Scan for the cell matching the given text and deliver its (X, Y) coordinate at center. 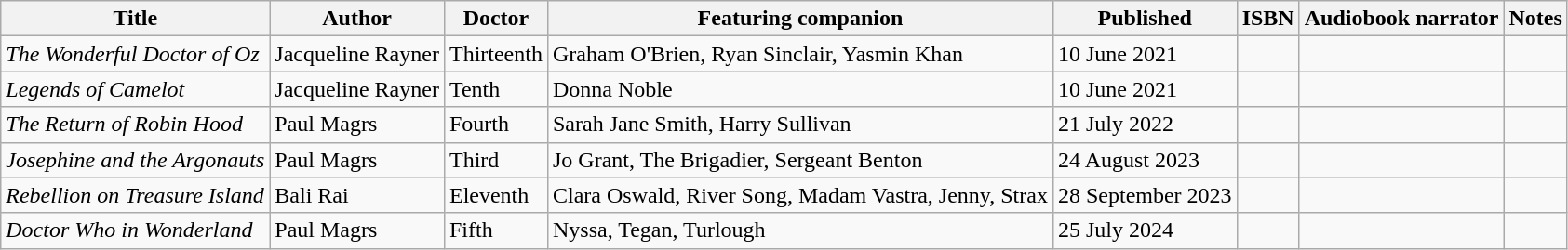
Nyssa, Tegan, Turlough (800, 230)
Featuring companion (800, 19)
Graham O'Brien, Ryan Sinclair, Yasmin Khan (800, 54)
Audiobook narrator (1401, 19)
Author (357, 19)
Title (136, 19)
The Wonderful Doctor of Oz (136, 54)
Thirteenth (495, 54)
ISBN (1267, 19)
24 August 2023 (1145, 160)
Legends of Camelot (136, 89)
Eleventh (495, 195)
Fourth (495, 125)
Rebellion on Treasure Island (136, 195)
Bali Rai (357, 195)
Donna Noble (800, 89)
Tenth (495, 89)
Doctor Who in Wonderland (136, 230)
Josephine and the Argonauts (136, 160)
Jo Grant, The Brigadier, Sergeant Benton (800, 160)
Third (495, 160)
Fifth (495, 230)
Published (1145, 19)
Sarah Jane Smith, Harry Sullivan (800, 125)
Clara Oswald, River Song, Madam Vastra, Jenny, Strax (800, 195)
The Return of Robin Hood (136, 125)
Doctor (495, 19)
25 July 2024 (1145, 230)
28 September 2023 (1145, 195)
21 July 2022 (1145, 125)
Notes (1535, 19)
